Return (x, y) of the center of cell containing provided text 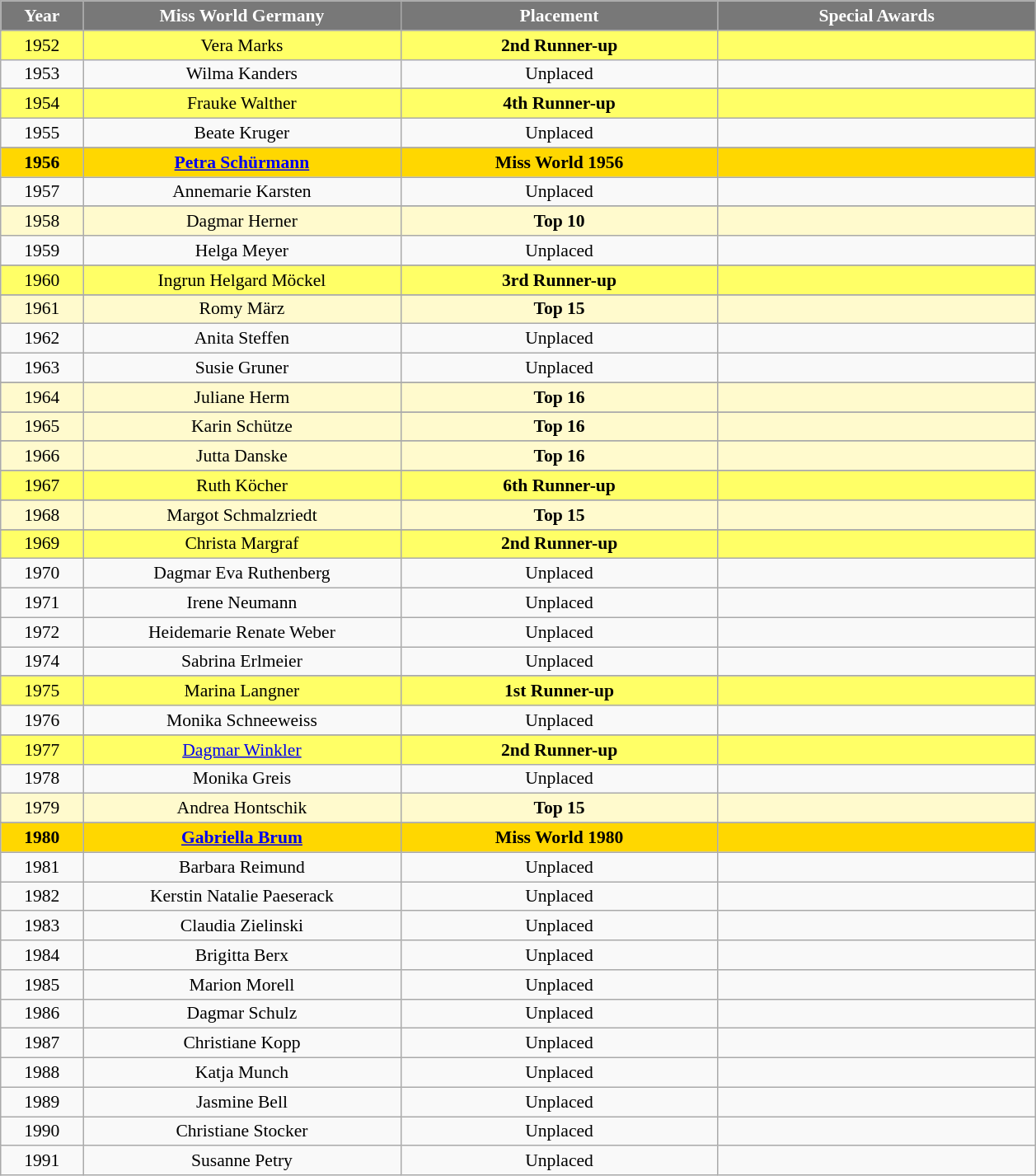
1981 (42, 867)
1990 (42, 1131)
1955 (42, 134)
1958 (42, 222)
Heidemarie Renate Weber (242, 632)
1977 (42, 750)
1980 (42, 838)
1984 (42, 955)
Year (42, 16)
Marion Morell (242, 985)
Dagmar Eva Ruthenberg (242, 574)
Christa Margraf (242, 544)
Kerstin Natalie Paeserack (242, 897)
1962 (42, 339)
1961 (42, 309)
Andrea Hontschik (242, 808)
1971 (42, 603)
Dagmar Winkler (242, 750)
Marina Langner (242, 691)
1957 (42, 192)
1966 (42, 457)
1974 (42, 662)
1954 (42, 104)
Juliane Herm (242, 397)
Top 10 (559, 222)
1963 (42, 368)
1988 (42, 1073)
1975 (42, 691)
6th Runner-up (559, 485)
Beate Kruger (242, 134)
Brigitta Berx (242, 955)
Vera Marks (242, 45)
1985 (42, 985)
Christiane Kopp (242, 1043)
1983 (42, 926)
1952 (42, 45)
Susie Gruner (242, 368)
1989 (42, 1102)
1953 (42, 74)
1956 (42, 162)
Jutta Danske (242, 457)
4th Runner-up (559, 104)
Anita Steffen (242, 339)
1967 (42, 485)
Miss World 1956 (559, 162)
1970 (42, 574)
1979 (42, 808)
Sabrina Erlmeier (242, 662)
1987 (42, 1043)
Helga Meyer (242, 251)
Katja Munch (242, 1073)
1959 (42, 251)
1st Runner-up (559, 691)
Placement (559, 16)
Romy März (242, 309)
1982 (42, 897)
Dagmar Herner (242, 222)
Irene Neumann (242, 603)
Miss World Germany (242, 16)
Gabriella Brum (242, 838)
1960 (42, 280)
1964 (42, 397)
Ruth Köcher (242, 485)
Christiane Stocker (242, 1131)
Frauke Walther (242, 104)
Monika Greis (242, 779)
1991 (42, 1161)
Karin Schütze (242, 427)
Annemarie Karsten (242, 192)
Dagmar Schulz (242, 1014)
Claudia Zielinski (242, 926)
1968 (42, 515)
1969 (42, 544)
Monika Schneeweiss (242, 720)
Susanne Petry (242, 1161)
1986 (42, 1014)
Barbara Reimund (242, 867)
Petra Schürmann (242, 162)
Special Awards (877, 16)
Ingrun Helgard Möckel (242, 280)
Margot Schmalzriedt (242, 515)
1976 (42, 720)
1965 (42, 427)
1972 (42, 632)
Jasmine Bell (242, 1102)
Wilma Kanders (242, 74)
3rd Runner-up (559, 280)
1978 (42, 779)
Miss World 1980 (559, 838)
